Locate the cell with the specified text and output its (x, y) center coordinate. 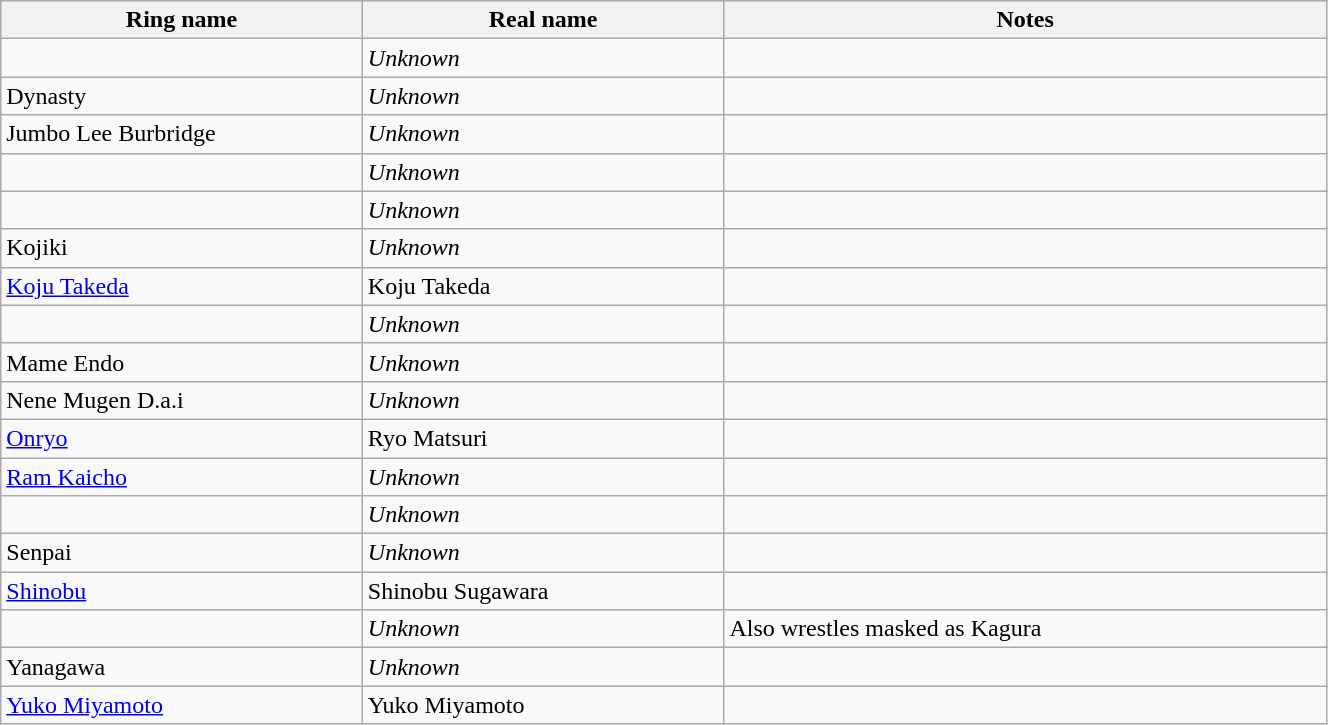
Shinobu (182, 591)
Yanagawa (182, 667)
Notes (1026, 20)
Dynasty (182, 96)
Senpai (182, 553)
Real name (543, 20)
Ram Kaicho (182, 477)
Ring name (182, 20)
Ryo Matsuri (543, 438)
Mame Endo (182, 362)
Also wrestles masked as Kagura (1026, 629)
Kojiki (182, 248)
Nene Mugen D.a.i (182, 400)
Onryo (182, 438)
Jumbo Lee Burbridge (182, 134)
Shinobu Sugawara (543, 591)
